Provide the (x, y) coordinate of the cell's center where the given text is located.  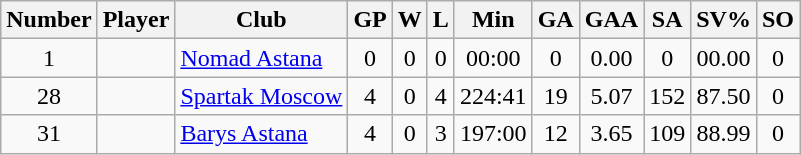
5.07 (611, 96)
87.50 (724, 96)
0.00 (611, 58)
GP (370, 20)
28 (49, 96)
Player (136, 20)
19 (556, 96)
Club (262, 20)
3 (440, 134)
197:00 (493, 134)
109 (668, 134)
31 (49, 134)
Barys Astana (262, 134)
00.00 (724, 58)
SA (668, 20)
3.65 (611, 134)
Number (49, 20)
Spartak Moscow (262, 96)
224:41 (493, 96)
GAA (611, 20)
W (410, 20)
00:00 (493, 58)
Min (493, 20)
L (440, 20)
GA (556, 20)
Nomad Astana (262, 58)
SV% (724, 20)
152 (668, 96)
88.99 (724, 134)
SO (778, 20)
12 (556, 134)
1 (49, 58)
